From the cell containing the given text, extract its center point as (x, y) coordinate. 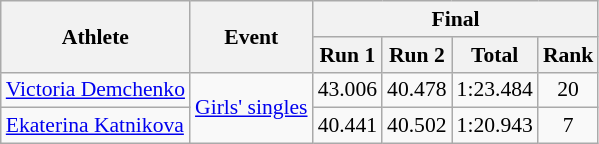
40.478 (416, 90)
7 (568, 126)
40.502 (416, 126)
Run 1 (348, 55)
1:23.484 (495, 90)
Athlete (96, 36)
Victoria Demchenko (96, 90)
43.006 (348, 90)
Total (495, 55)
1:20.943 (495, 126)
40.441 (348, 126)
Run 2 (416, 55)
20 (568, 90)
Girls' singles (252, 108)
Event (252, 36)
Final (456, 19)
Ekaterina Katnikova (96, 126)
Rank (568, 55)
